Provide the (X, Y) coordinate of the cell's center where the given text is located.  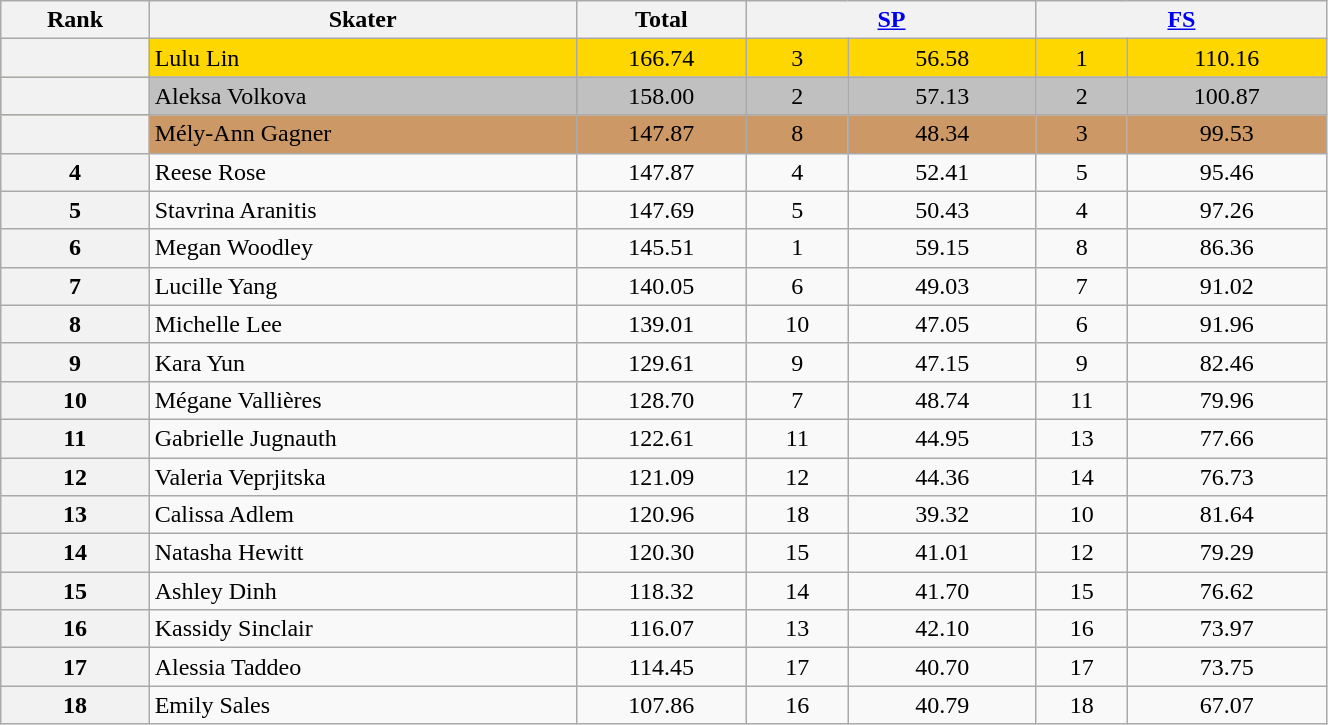
81.64 (1226, 515)
Megan Woodley (362, 248)
Stavrina Aranitis (362, 210)
47.05 (942, 324)
41.70 (942, 591)
86.36 (1226, 248)
39.32 (942, 515)
140.05 (661, 286)
44.36 (942, 477)
44.95 (942, 438)
128.70 (661, 400)
52.41 (942, 172)
114.45 (661, 667)
Valeria Veprjitska (362, 477)
129.61 (661, 362)
139.01 (661, 324)
97.26 (1226, 210)
59.15 (942, 248)
Skater (362, 20)
Calissa Adlem (362, 515)
47.15 (942, 362)
122.61 (661, 438)
120.30 (661, 553)
82.46 (1226, 362)
121.09 (661, 477)
120.96 (661, 515)
Total (661, 20)
56.58 (942, 58)
48.34 (942, 134)
76.62 (1226, 591)
Rank (75, 20)
67.07 (1226, 705)
41.01 (942, 553)
Kara Yun (362, 362)
118.32 (661, 591)
107.86 (661, 705)
FS (1181, 20)
40.79 (942, 705)
91.02 (1226, 286)
158.00 (661, 96)
Reese Rose (362, 172)
Emily Sales (362, 705)
79.29 (1226, 553)
Lucille Yang (362, 286)
57.13 (942, 96)
Alessia Taddeo (362, 667)
Gabrielle Jugnauth (362, 438)
73.75 (1226, 667)
77.66 (1226, 438)
95.46 (1226, 172)
91.96 (1226, 324)
Natasha Hewitt (362, 553)
147.69 (661, 210)
100.87 (1226, 96)
166.74 (661, 58)
42.10 (942, 629)
Kassidy Sinclair (362, 629)
Lulu Lin (362, 58)
76.73 (1226, 477)
Michelle Lee (362, 324)
Aleksa Volkova (362, 96)
40.70 (942, 667)
Ashley Dinh (362, 591)
SP (892, 20)
73.97 (1226, 629)
48.74 (942, 400)
Mégane Vallières (362, 400)
116.07 (661, 629)
49.03 (942, 286)
110.16 (1226, 58)
99.53 (1226, 134)
50.43 (942, 210)
79.96 (1226, 400)
145.51 (661, 248)
Mély-Ann Gagner (362, 134)
